Output the (X, Y) coordinate of the center of the cell containing the given text.  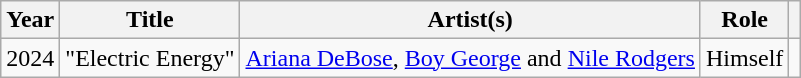
Title (150, 20)
Ariana DeBose, Boy George and Nile Rodgers (470, 58)
Himself (744, 58)
Role (744, 20)
2024 (30, 58)
"Electric Energy" (150, 58)
Artist(s) (470, 20)
Year (30, 20)
